Detect which cell encompasses the target text, then output its [X, Y] center coordinate. 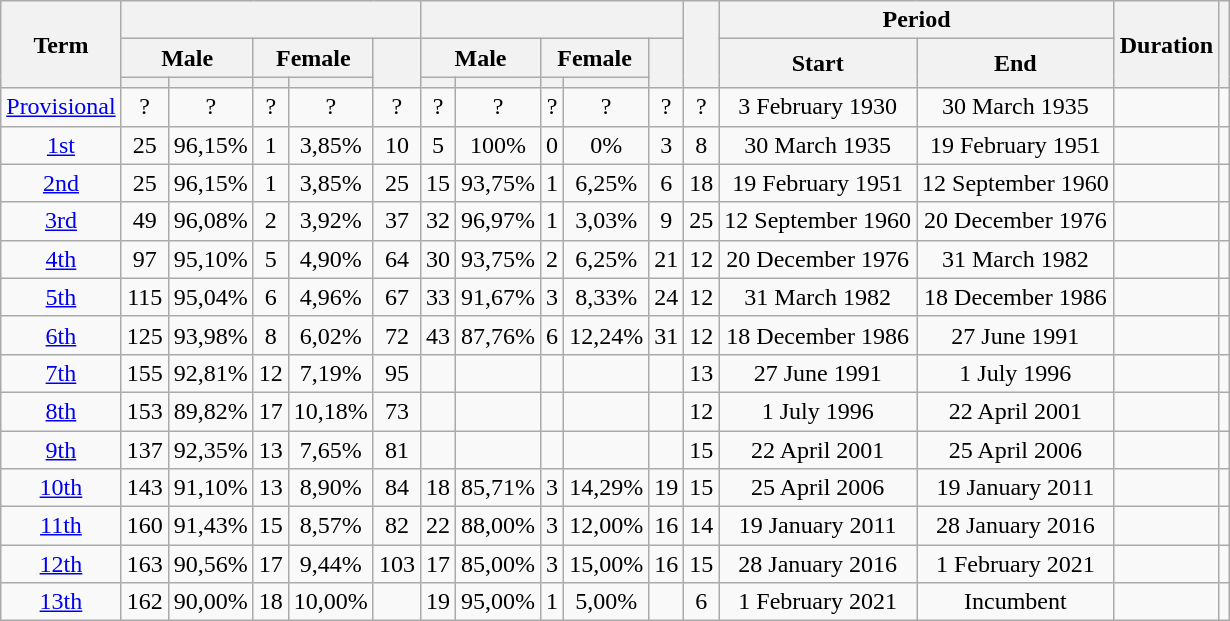
5,00% [606, 602]
6,02% [330, 335]
9 [666, 221]
0 [552, 145]
92,35% [210, 449]
12th [61, 564]
14 [702, 526]
91,43% [210, 526]
81 [396, 449]
37 [396, 221]
64 [396, 259]
3,92% [330, 221]
7,65% [330, 449]
14,29% [606, 488]
87,76% [498, 335]
82 [396, 526]
72 [396, 335]
100% [498, 145]
84 [396, 488]
3rd [61, 221]
49 [144, 221]
95,10% [210, 259]
43 [438, 335]
91,10% [210, 488]
153 [144, 411]
24 [666, 297]
96,08% [210, 221]
155 [144, 373]
10,00% [330, 602]
5th [61, 297]
85,71% [498, 488]
Incumbent [1015, 602]
10,18% [330, 411]
4,90% [330, 259]
12,00% [606, 526]
103 [396, 564]
93,98% [210, 335]
8,90% [330, 488]
162 [144, 602]
22 [438, 526]
125 [144, 335]
End [1015, 64]
8,57% [330, 526]
7th [61, 373]
88,00% [498, 526]
8,33% [606, 297]
90,00% [210, 602]
0% [606, 145]
95,04% [210, 297]
3 February 1930 [818, 107]
137 [144, 449]
67 [396, 297]
73 [396, 411]
4th [61, 259]
10 [396, 145]
31 [666, 335]
163 [144, 564]
89,82% [210, 411]
96,97% [498, 221]
Period [916, 20]
9,44% [330, 564]
8th [61, 411]
Provisional [61, 107]
Start [818, 64]
95 [396, 373]
3,03% [606, 221]
10th [61, 488]
7,19% [330, 373]
11th [61, 526]
Term [61, 44]
2nd [61, 183]
97 [144, 259]
33 [438, 297]
32 [438, 221]
115 [144, 297]
160 [144, 526]
92,81% [210, 373]
95,00% [498, 602]
4,96% [330, 297]
21 [666, 259]
1st [61, 145]
9th [61, 449]
12,24% [606, 335]
15,00% [606, 564]
6th [61, 335]
30 [438, 259]
Duration [1166, 44]
13th [61, 602]
90,56% [210, 564]
91,67% [498, 297]
143 [144, 488]
85,00% [498, 564]
